Determine the [x, y] coordinate at the center of the cell enclosing the given text.  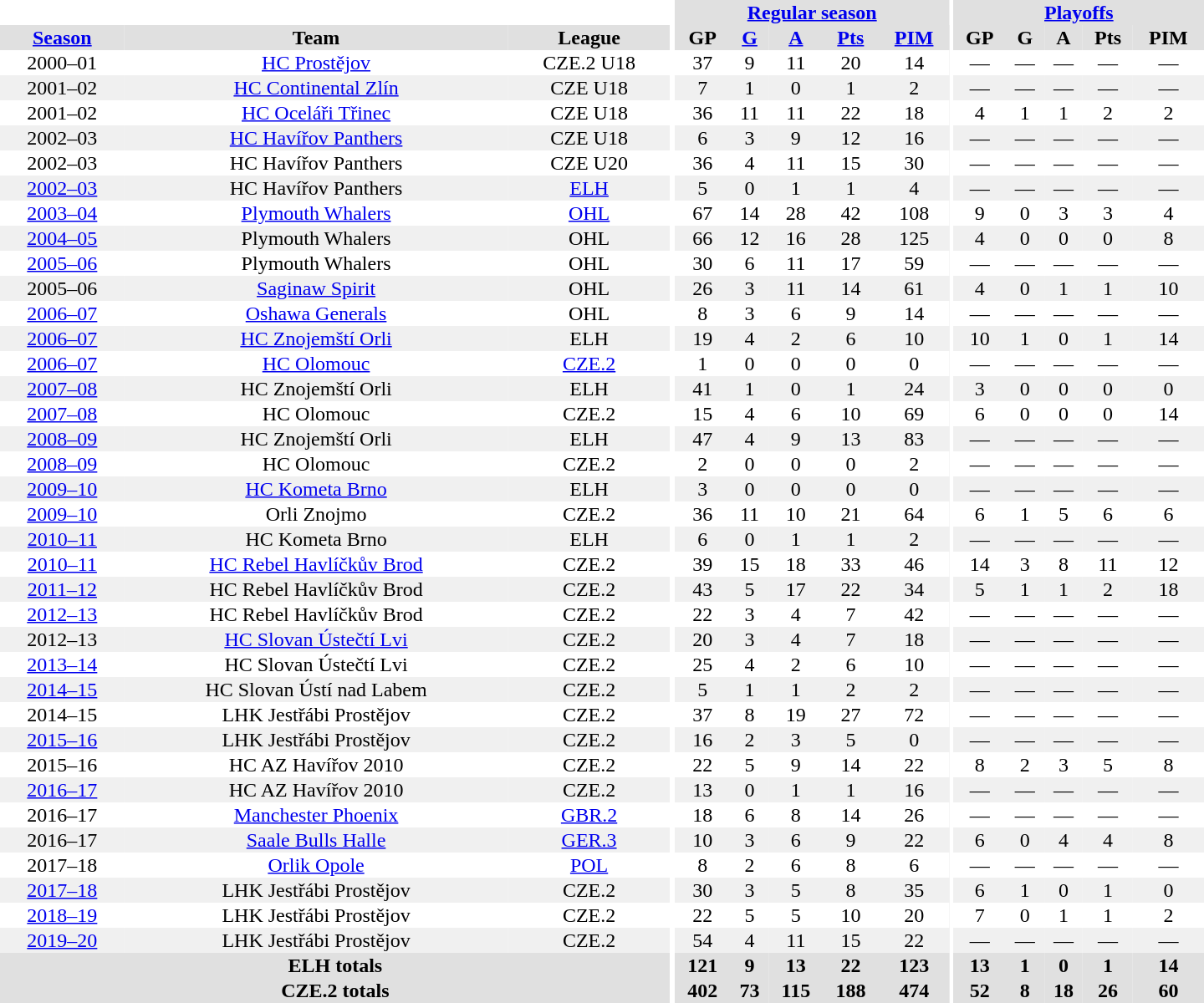
27 [851, 715]
Orli Znojmo [316, 514]
121 [702, 965]
GBR.2 [589, 815]
HC Prostějov [316, 63]
67 [702, 213]
61 [915, 288]
73 [749, 990]
League [589, 38]
47 [702, 439]
Season [62, 38]
41 [702, 389]
GER.3 [589, 840]
25 [702, 664]
64 [915, 514]
Saale Bulls Halle [316, 840]
125 [915, 238]
402 [702, 990]
21 [851, 514]
46 [915, 564]
2013–14 [62, 664]
HC Oceláři Třinec [316, 113]
108 [915, 213]
Orlik Opole [316, 865]
24 [915, 389]
Regular season [813, 13]
69 [915, 414]
2018–19 [62, 915]
Oshawa Generals [316, 313]
34 [915, 589]
ELH totals [335, 965]
66 [702, 238]
CZE.2 U18 [589, 63]
72 [915, 715]
115 [796, 990]
Playoffs [1079, 13]
123 [915, 965]
35 [915, 890]
474 [915, 990]
59 [915, 263]
60 [1169, 990]
43 [702, 589]
HC Continental Zlín [316, 88]
83 [915, 439]
Manchester Phoenix [316, 815]
Team [316, 38]
2019–20 [62, 940]
HC Slovan Ústí nad Labem [316, 690]
2011–12 [62, 589]
POL [589, 865]
2003–04 [62, 213]
Saginaw Spirit [316, 288]
39 [702, 564]
CZE U20 [589, 163]
54 [702, 940]
2004–05 [62, 238]
CZE.2 totals [335, 990]
33 [851, 564]
2000–01 [62, 63]
188 [851, 990]
52 [980, 990]
